Identify which cell holds the provided text, then report its (x, y) central coordinate. 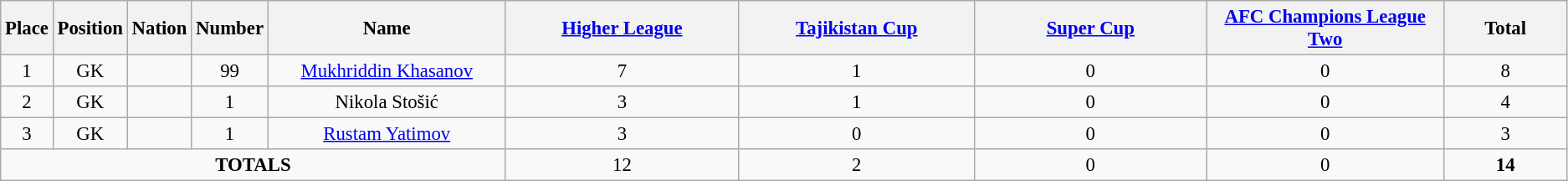
Total (1506, 28)
Name (387, 28)
8 (1506, 71)
Mukhriddin Khasanov (387, 71)
Rustam Yatimov (387, 134)
7 (623, 71)
12 (623, 165)
14 (1506, 165)
Tajikistan Cup (857, 28)
Position (90, 28)
4 (1506, 102)
Place (27, 28)
TOTALS (253, 165)
Super Cup (1091, 28)
Nikola Stošić (387, 102)
Number (230, 28)
Nation (159, 28)
AFC Champions League Two (1325, 28)
99 (230, 71)
Higher League (623, 28)
